Pinpoint the cell where the given text exists, returning its (X, Y) midpoint coordinate. 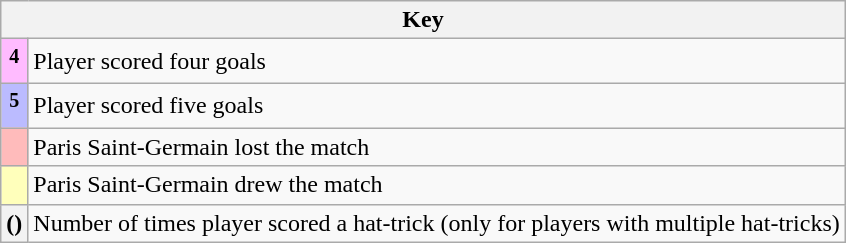
() (14, 223)
Number of times player scored a hat-trick (only for players with multiple hat-tricks) (436, 223)
Paris Saint-Germain drew the match (436, 185)
Player scored five goals (436, 106)
Paris Saint-Germain lost the match (436, 147)
Player scored four goals (436, 62)
Key (424, 20)
5 (14, 106)
4 (14, 62)
